Pinpoint the cell where the given text exists, returning its [x, y] midpoint coordinate. 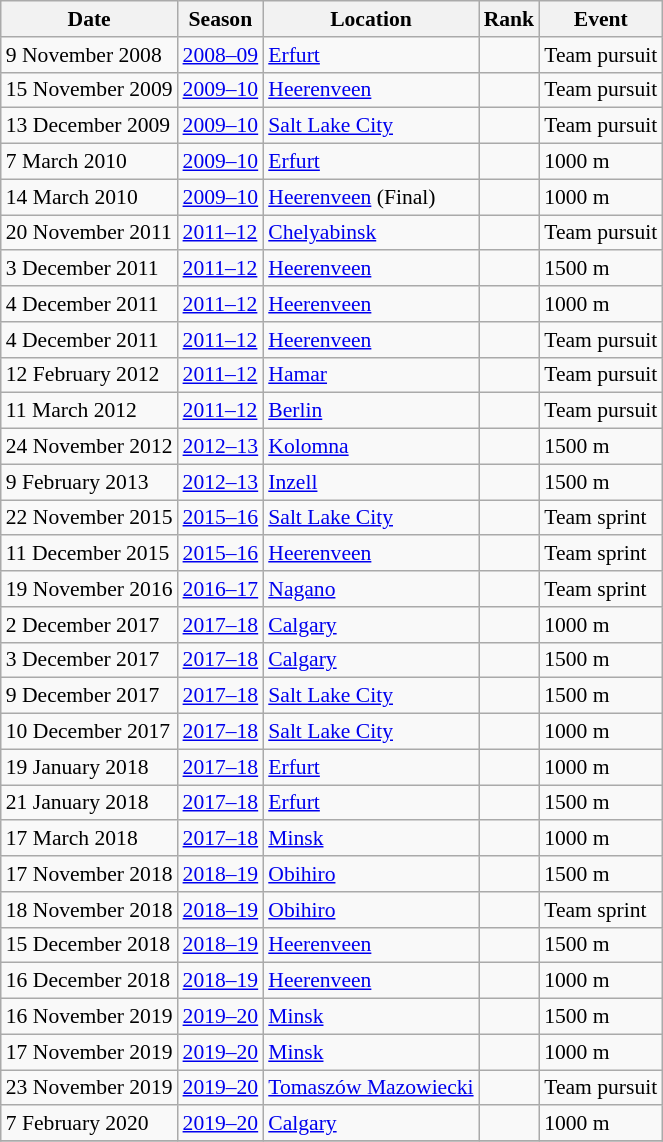
Location [370, 19]
24 November 2012 [90, 447]
11 December 2015 [90, 554]
Heerenveen (Final) [370, 197]
17 March 2018 [90, 839]
2 December 2017 [90, 625]
22 November 2015 [90, 518]
12 February 2012 [90, 375]
17 November 2018 [90, 874]
Berlin [370, 411]
Kolomna [370, 447]
13 December 2009 [90, 126]
Date [90, 19]
9 December 2017 [90, 696]
23 November 2019 [90, 1088]
9 November 2008 [90, 55]
Season [221, 19]
Nagano [370, 589]
19 November 2016 [90, 589]
Tomaszów Mazowiecki [370, 1088]
9 February 2013 [90, 482]
Rank [510, 19]
Chelyabinsk [370, 233]
3 December 2011 [90, 269]
7 February 2020 [90, 1124]
15 December 2018 [90, 945]
3 December 2017 [90, 660]
19 January 2018 [90, 767]
Hamar [370, 375]
7 March 2010 [90, 162]
11 March 2012 [90, 411]
20 November 2011 [90, 233]
Event [600, 19]
2008–09 [221, 55]
10 December 2017 [90, 732]
15 November 2009 [90, 90]
16 November 2019 [90, 1017]
Inzell [370, 482]
14 March 2010 [90, 197]
16 December 2018 [90, 981]
17 November 2019 [90, 1052]
21 January 2018 [90, 803]
2016–17 [221, 589]
18 November 2018 [90, 910]
